Extract the [x, y] coordinate from the center of the cell holding the provided text.  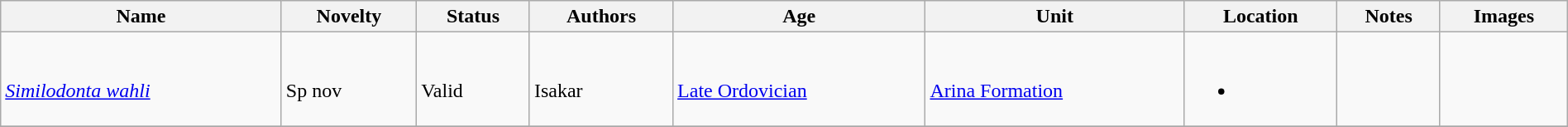
Novelty [349, 17]
Status [473, 17]
Authors [600, 17]
Late Ordovician [799, 80]
Age [799, 17]
Name [141, 17]
Notes [1389, 17]
Arina Formation [1055, 80]
Location [1260, 17]
Unit [1055, 17]
Images [1503, 17]
Valid [473, 80]
Isakar [600, 80]
Sp nov [349, 80]
Similodonta wahli [141, 80]
